Return the [x, y] coordinate for the center point of the cell that contains the specified text.  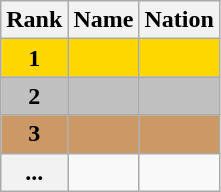
... [34, 172]
2 [34, 96]
Name [104, 20]
3 [34, 134]
1 [34, 58]
Nation [179, 20]
Rank [34, 20]
